Output the [x, y] coordinate of the center of the cell containing the given text.  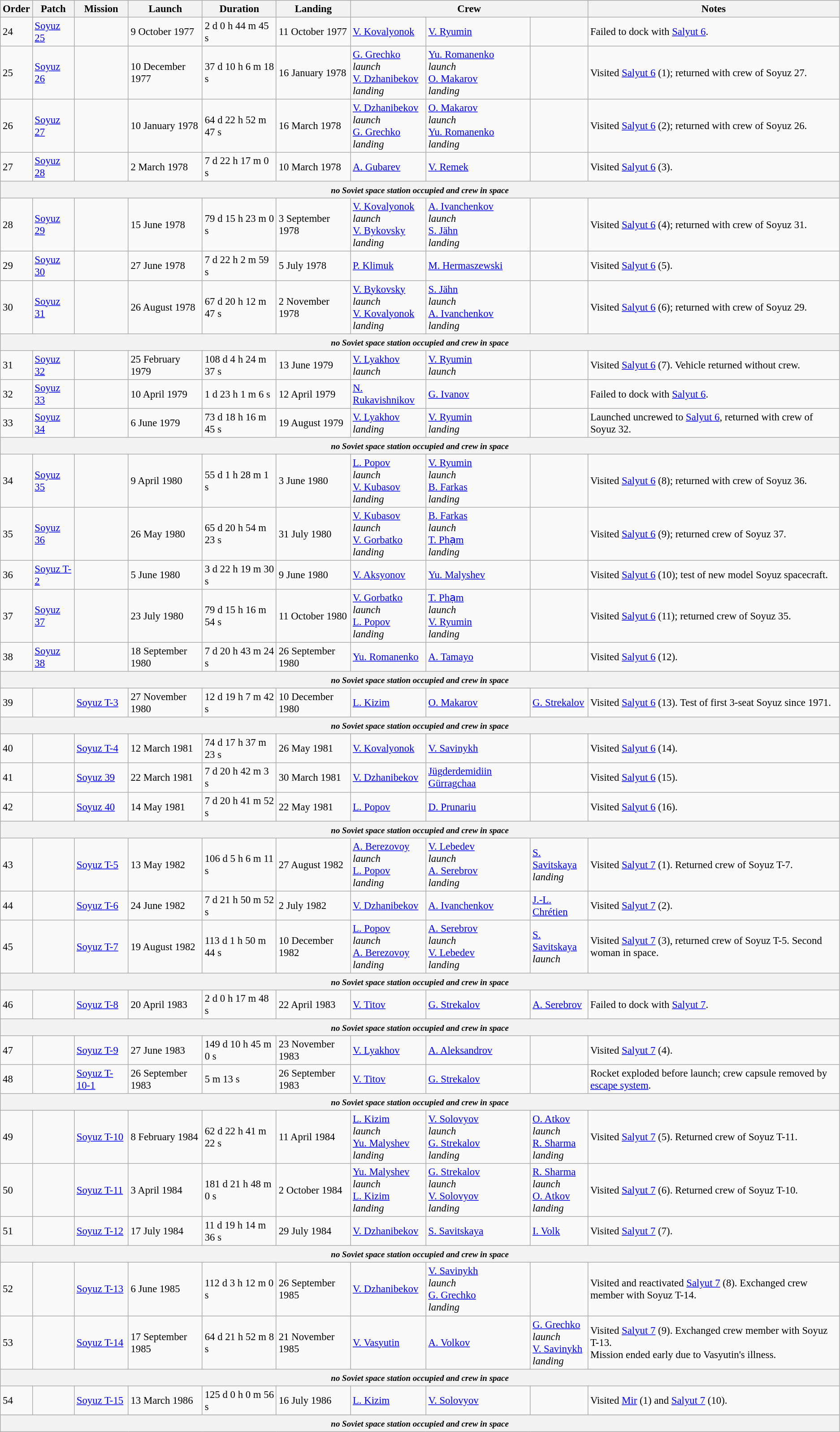
Order [16, 9]
34 [16, 480]
Soyuz 25 [53, 32]
7 d 22 h 17 m 0 s [239, 167]
13 June 1979 [313, 365]
42 [16, 807]
9 June 1980 [313, 575]
V. Bykovsky launchV. Kovalyonok landing [388, 307]
Visited Salyut 6 (8); returned with crew of Soyuz 36. [714, 480]
Soyuz T-7 [101, 947]
26 May 1981 [313, 748]
Yu. Romanenko [388, 657]
49 [16, 1138]
17 July 1984 [165, 1232]
47 [16, 1051]
Visited Salyut 6 (5). [714, 266]
V. Lyakhov [388, 1051]
Landing [313, 9]
40 [16, 748]
Soyuz 32 [53, 365]
7 d 20 h 41 m 52 s [239, 807]
22 March 1981 [165, 778]
2 October 1984 [313, 1190]
27 June 1983 [165, 1051]
D. Prunariu [478, 807]
Visited Salyut 6 (13). Test of first 3-seat Soyuz since 1971. [714, 703]
13 May 1982 [165, 864]
67 d 20 h 12 m 47 s [239, 307]
16 March 1978 [313, 126]
Failed to dock with Salyut 7. [714, 1005]
14 May 1981 [165, 807]
Soyuz 40 [101, 807]
O. Atkov launchR. Sharma landing [559, 1138]
Visited Salyut 6 (2); returned with crew of Soyuz 26. [714, 126]
Mission [101, 9]
10 March 1978 [313, 167]
31 [16, 365]
Visited Salyut 7 (3), returned crew of Soyuz T-5. Second woman in space. [714, 947]
20 April 1983 [165, 1005]
T. Phạm launchV. Ryumin landing [478, 616]
12 March 1981 [165, 748]
74 d 17 h 37 m 23 s [239, 748]
30 March 1981 [313, 778]
53 [16, 1343]
7 d 20 h 43 m 24 s [239, 657]
19 August 1982 [165, 947]
Soyuz 33 [53, 394]
23 July 1980 [165, 616]
10 April 1979 [165, 394]
29 July 1984 [313, 1232]
37 [16, 616]
Yu. Malyshev [478, 575]
54 [16, 1400]
Soyuz T-4 [101, 748]
A. Tamayo [478, 657]
Soyuz T-15 [101, 1400]
Soyuz T-10-1 [101, 1079]
18 September 1980 [165, 657]
6 June 1985 [165, 1289]
9 April 1980 [165, 480]
Visited Salyut 6 (6); returned with crew of Soyuz 29. [714, 307]
79 d 15 h 16 m 54 s [239, 616]
2 d 0 h 17 m 48 s [239, 1005]
Soyuz T-13 [101, 1289]
125 d 0 h 0 m 56 s [239, 1400]
3 June 1980 [313, 480]
79 d 15 h 23 m 0 s [239, 225]
Soyuz 37 [53, 616]
32 [16, 394]
V. Solovyov launchG. Strekalov landing [478, 1138]
35 [16, 534]
Visited Salyut 7 (1). Returned crew of Soyuz T-7. [714, 864]
16 January 1978 [313, 73]
Visited Salyut 7 (6). Returned crew of Soyuz T-10. [714, 1190]
Soyuz T-5 [101, 864]
26 September 1985 [313, 1289]
27 August 1982 [313, 864]
Soyuz T-12 [101, 1232]
10 December 1977 [165, 73]
Soyuz T-11 [101, 1190]
Soyuz T-10 [101, 1138]
2 d 0 h 44 m 45 s [239, 32]
21 November 1985 [313, 1343]
8 February 1984 [165, 1138]
64 d 22 h 52 m 47 s [239, 126]
25 February 1979 [165, 365]
Visited Salyut 6 (4); returned with crew of Soyuz 31. [714, 225]
Yu. Malyshev launchL. Kizim landing [388, 1190]
Soyuz 39 [101, 778]
37 d 10 h 6 m 18 s [239, 73]
Soyuz T-14 [101, 1343]
3 d 22 h 19 m 30 s [239, 575]
M. Hermaszewski [478, 266]
26 [16, 126]
Visited Salyut 6 (9); returned crew of Soyuz 37. [714, 534]
Soyuz 27 [53, 126]
V. Lyakhov landing [388, 423]
45 [16, 947]
Visited Salyut 7 (5). Returned crew of Soyuz T-11. [714, 1138]
S. Jähn launchA. Ivanchenkov landing [478, 307]
181 d 21 h 48 m 0 s [239, 1190]
24 [16, 32]
113 d 1 h 50 m 44 s [239, 947]
B. Farkas launchT. Phạm landing [478, 534]
Visited Salyut 6 (15). [714, 778]
Duration [239, 9]
65 d 20 h 54 m 23 s [239, 534]
A. Gubarev [388, 167]
L. Popov launchA. Berezovoy landing [388, 947]
41 [16, 778]
V. Lebedev launchA. Serebrov landing [478, 864]
26 September 1980 [313, 657]
Soyuz T-9 [101, 1051]
L. Kizim launchYu. Malyshev landing [388, 1138]
6 June 1979 [165, 423]
9 October 1977 [165, 32]
Visited Salyut 7 (7). [714, 1232]
J.-L. Chrétien [559, 905]
39 [16, 703]
27 [16, 167]
5 m 13 s [239, 1079]
Patch [53, 9]
23 November 1983 [313, 1051]
24 June 1982 [165, 905]
Notes [714, 9]
2 July 1982 [313, 905]
Soyuz 31 [53, 307]
11 April 1984 [313, 1138]
O. Makarov launchYu. Romanenko landing [478, 126]
12 d 19 h 7 m 42 s [239, 703]
108 d 4 h 24 m 37 s [239, 365]
G. Grechko launchV. Savinykh landing [559, 1343]
G. Grechko launchV. Dzhanibekov landing [388, 73]
51 [16, 1232]
38 [16, 657]
Visited Salyut 7 (2). [714, 905]
106 d 5 h 6 m 11 s [239, 864]
V. Lyakhov launch [388, 365]
Visited Mir (1) and Salyut 7 (10). [714, 1400]
1 d 23 h 1 m 6 s [239, 394]
10 December 1982 [313, 947]
I. Volk [559, 1232]
29 [16, 266]
112 d 3 h 12 m 0 s [239, 1289]
11 October 1980 [313, 616]
A. Serebrov [559, 1005]
27 November 1980 [165, 703]
11 October 1977 [313, 32]
2 November 1978 [313, 307]
3 September 1978 [313, 225]
64 d 21 h 52 m 8 s [239, 1343]
50 [16, 1190]
22 May 1981 [313, 807]
25 [16, 73]
Visited Salyut 6 (16). [714, 807]
Visited Salyut 6 (3). [714, 167]
V. Gorbatko launchL. Popov landing [388, 616]
Visited Salyut 6 (11); returned crew of Soyuz 35. [714, 616]
12 April 1979 [313, 394]
46 [16, 1005]
44 [16, 905]
11 d 19 h 14 m 36 s [239, 1232]
L. Popov launchV. Kubasov landing [388, 480]
31 July 1980 [313, 534]
5 June 1980 [165, 575]
7 d 21 h 50 m 52 s [239, 905]
V. Ryumin landing [478, 423]
V. Savinykh [478, 748]
Visited Salyut 7 (9). Exchanged crew member with Soyuz T-13.Mission ended early due to Vasyutin's illness. [714, 1343]
33 [16, 423]
P. Klimuk [388, 266]
V. Vasyutin [388, 1343]
Soyuz T-3 [101, 703]
Soyuz 28 [53, 167]
52 [16, 1289]
V. Dzhanibekov launchG. Grechko landing [388, 126]
A. Ivanchenkov [478, 905]
55 d 1 h 28 m 1 s [239, 480]
36 [16, 575]
149 d 10 h 45 m 0 s [239, 1051]
R. Sharma launchO. Atkov landing [559, 1190]
G. Ivanov [478, 394]
13 March 1986 [165, 1400]
22 April 1983 [313, 1005]
Visited Salyut 6 (1); returned with crew of Soyuz 27. [714, 73]
S. Savitskaya landing [559, 864]
Visited Salyut 6 (10); test of new model Soyuz spacecraft. [714, 575]
62 d 22 h 41 m 22 s [239, 1138]
15 June 1978 [165, 225]
V. Ryumin launchB. Farkas landing [478, 480]
V. Ryumin launch [478, 365]
A. Serebrov launchV. Lebedev landing [478, 947]
26 August 1978 [165, 307]
2 March 1978 [165, 167]
V. Solovyov [478, 1400]
Soyuz 35 [53, 480]
Soyuz T-6 [101, 905]
V. Savinykh launchG. Grechko landing [478, 1289]
O. Makarov [478, 703]
17 September 1985 [165, 1343]
Yu. Romanenko launchO. Makarov landing [478, 73]
S. Savitskaya [478, 1232]
Soyuz 38 [53, 657]
Visited Salyut 6 (14). [714, 748]
L. Popov [388, 807]
26 May 1980 [165, 534]
G. Strekalov launchV. Solovyov landing [478, 1190]
S. Savitskaya launch [559, 947]
30 [16, 307]
Visited Salyut 6 (7). Vehicle returned without crew. [714, 365]
43 [16, 864]
10 December 1980 [313, 703]
7 d 20 h 42 m 3 s [239, 778]
Visited Salyut 7 (4). [714, 1051]
A. Volkov [478, 1343]
16 July 1986 [313, 1400]
V. Remek [478, 167]
5 July 1978 [313, 266]
48 [16, 1079]
Soyuz 34 [53, 423]
Soyuz T-8 [101, 1005]
Jügderdemidiin Gürragchaa [478, 778]
V. Kovalyonok launchV. Bykovsky landing [388, 225]
19 August 1979 [313, 423]
Launch [165, 9]
A. Ivanchenkov launchS. Jähn landing [478, 225]
Crew [469, 9]
27 June 1978 [165, 266]
Soyuz 26 [53, 73]
Soyuz 36 [53, 534]
3 April 1984 [165, 1190]
N. Rukavishnikov [388, 394]
V. Ryumin [478, 32]
V. Kubasov launchV. Gorbatko landing [388, 534]
Soyuz 29 [53, 225]
28 [16, 225]
73 d 18 h 16 m 45 s [239, 423]
Soyuz T-2 [53, 575]
7 d 22 h 2 m 59 s [239, 266]
Soyuz 30 [53, 266]
Launched uncrewed to Salyut 6, returned with crew of Soyuz 32. [714, 423]
Rocket exploded before launch; crew capsule removed by escape system. [714, 1079]
A. Aleksandrov [478, 1051]
10 January 1978 [165, 126]
V. Aksyonov [388, 575]
Visited and reactivated Salyut 7 (8). Exchanged crew member with Soyuz T-14. [714, 1289]
Visited Salyut 6 (12). [714, 657]
A. Berezovoy launchL. Popov landing [388, 864]
